Return the (X, Y) coordinate for the center point of the cell that contains the specified text.  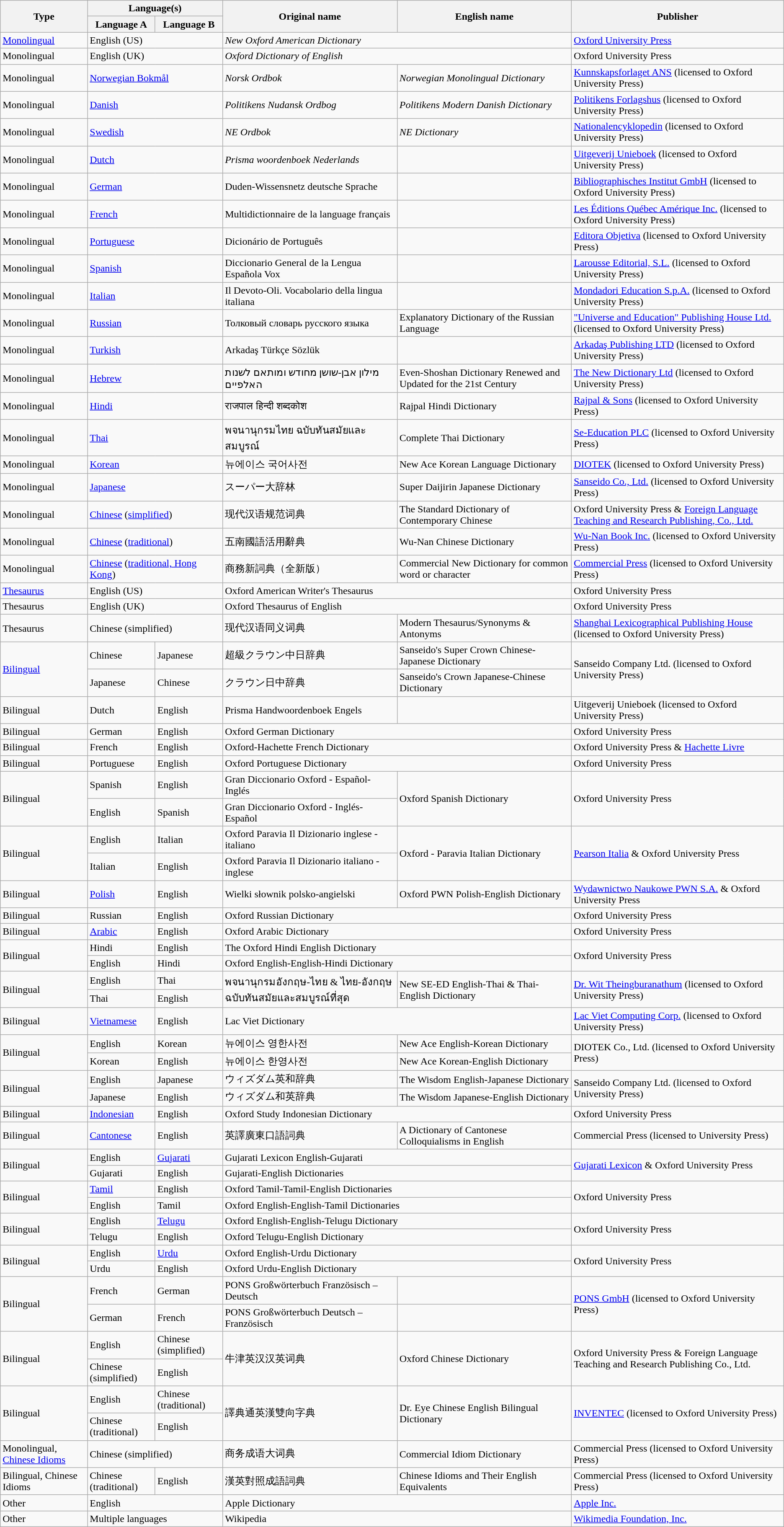
漢英對照成語詞典 (310, 1481)
New Oxford American Dictionary (397, 40)
Gran Diccionario Oxford - Español-Inglés (310, 785)
Norsk Ordbok (310, 78)
Oxford - Paravia Italian Dictionary (484, 853)
Oxford Tamil-Tamil-English Dictionaries (397, 1189)
Gujarati Lexicon English-Gujarati (397, 1157)
Dr. Eye Chinese English Bilingual Dictionary (484, 1413)
Wikimedia Foundation, Inc. (678, 1519)
Politikens Modern Danish Dictionary (484, 105)
Oxford University Press & Hachette Livre (678, 747)
Complete Thai Dictionary (484, 438)
พจนานุกรมไทย ฉบับทันสมัยและสมบูรณ์ (310, 438)
Language A (121, 24)
Politikens Forlagshus (licensed to Oxford University Press) (678, 105)
Oxford English-English-Telugu Dictionary (397, 1221)
スーパー大辞林 (310, 487)
राजपाल हिन्दी शब्दकोश (310, 406)
Oxford Paravia Il Dizionario inglese - italiano (310, 840)
五南國語活用辭典 (310, 542)
Cantonese (121, 1135)
Sanseido's Crown Japanese-Chinese Dictionary (484, 683)
Oxford Arabic Dictionary (397, 932)
PONS Großwörterbuch Französisch – Deutsch (310, 1290)
พจนานุกรมอังกฤษ-ไทย & ไทย-อังกฤษ ฉบับทันสมัยและสมบูรณ์ที่สุด (310, 990)
Duden-Wissensnetz deutsche Sprache (310, 187)
Dicionário de Português (310, 241)
מילון אבן-שושן מחודש ומותאם לשנות האלפיים (310, 378)
Wu-Nan Chinese Dictionary (484, 542)
Publisher (678, 16)
牛津英汉汉英词典 (310, 1359)
Super Daijirin Japanese Dictionary (484, 487)
Modern Thesaurus/Synonyms & Antonyms (484, 628)
NE Ordbok (310, 132)
English name (484, 16)
商务成语大词典 (310, 1454)
Wydawnictwo Naukowe PWN S.A. & Oxford University Press (678, 894)
Lac Viet Computing Corp. (licensed to Oxford University Press) (678, 1021)
Monolingual, Chinese Idioms (44, 1454)
Sanseido Co., Ltd. (licensed to Oxford University Press) (678, 487)
ウィズダム英和辞典 (310, 1079)
Turkish (155, 350)
A Dictionary of Cantonese Colloquialisms in English (484, 1135)
New Ace Korean-English Dictionary (484, 1062)
Les Éditions Québec Amérique Inc. (licensed to Oxford University Press) (678, 214)
Larousse Editorial, S.L. (licensed to Oxford University Press) (678, 268)
Oxford-Hachette French Dictionary (397, 747)
Prisma Handwoordenboek Engels (310, 710)
Commercial New Dictionary for common word or character (484, 569)
Oxford English-English-Tamil Dictionaries (397, 1205)
Oxford Telugu-English Dictionary (397, 1237)
Oxford Russian Dictionary (397, 916)
뉴에이스 영한사전 (310, 1044)
Politikens Nudansk Ordbog (310, 105)
Oxford Paravia Il Dizionario italiano - inglese (310, 866)
Original name (310, 16)
Rajpal & Sons (licensed to Oxford University Press) (678, 406)
Multiple languages (155, 1519)
"Universe and Education" Publishing House Ltd. (licensed to Oxford University Press) (678, 323)
Chinese Idioms and Their English Equivalents (484, 1481)
Kunnskapsforlaget ANS (licensed to Oxford University Press) (678, 78)
Dr. Wit Theingburanathum (licensed to Oxford University Press) (678, 990)
Sanseido's Super Crown Chinese-Japanese Dictionary (484, 655)
Indonesian (121, 1114)
The Wisdom Japanese-English Dictionary (484, 1098)
ウィズダム和英辞典 (310, 1098)
Wu-Nan Book Inc. (licensed to Oxford University Press) (678, 542)
뉴에이스 한영사전 (310, 1062)
Oxford Portuguese Dictionary (397, 763)
クラウン日中辞典 (310, 683)
Rajpal Hindi Dictionary (484, 406)
Gujarati-English Dictionaries (397, 1173)
The New Dictionary Ltd (licensed to Oxford University Press) (678, 378)
Oxford Chinese Dictionary (484, 1359)
Type (44, 16)
New Ace English-Korean Dictionary (484, 1044)
Norwegian Bokmål (155, 78)
Oxford American Writer's Thesaurus (397, 591)
Se-Education PLC (licensed to Oxford University Press) (678, 438)
뉴에이스 국어사전 (310, 465)
Nationalencyklopedin (licensed to Oxford University Press) (678, 132)
Vietnamese (121, 1021)
DIOTEK (licensed to Oxford University Press) (678, 465)
Gujarati Lexicon & Oxford University Press (678, 1165)
The Standard Dictionary of Contemporary Chinese (484, 514)
Danish (155, 105)
Oxford PWN Polish-English Dictionary (484, 894)
The Wisdom English-Japanese Dictionary (484, 1079)
Explanatory Dictionary of the Russian Language (484, 323)
Norwegian Monolingual Dictionary (484, 78)
NE Dictionary (484, 132)
Bibliographisches Institut GmbH (licensed to Oxford University Press) (678, 187)
Il Devoto-Oli. Vocabolario della lingua italiana (310, 296)
Oxford Urdu-English Dictionary (397, 1269)
Shanghai Lexicographical Publishing House (licensed to Oxford University Press) (678, 628)
PONS GmbH (licensed to Oxford University Press) (678, 1304)
现代汉语规范词典 (310, 514)
Editora Objetiva (licensed to Oxford University Press) (678, 241)
Mondadori Education S.p.A. (licensed to Oxford University Press) (678, 296)
Even-Shoshan Dictionary Renewed and Updated for the 21st Century (484, 378)
Wielki słownik polsko-angielski (310, 894)
Language B (188, 24)
Oxford University Press & Foreign Language Teaching and Research Publishing, Co., Ltd. (678, 514)
DIOTEK Co., Ltd. (licensed to Oxford University Press) (678, 1052)
Lac Viet Dictionary (397, 1021)
New Ace Korean Language Dictionary (484, 465)
Oxford Spanish Dictionary (484, 798)
Chinese (traditional, Hong Kong) (155, 569)
New SE-ED English-Thai & Thai-English Dictionary (484, 990)
Apple Inc. (678, 1503)
Diccionario General de la Lengua Española Vox (310, 268)
Bilingual, Chinese Idioms (44, 1481)
Arabic (121, 932)
Gran Diccionario Oxford - Inglés-Español (310, 812)
Arkadaş Publishing LTD (licensed to Oxford University Press) (678, 350)
Multidictionnaire de la language français (310, 214)
超級クラウン中日辞典 (310, 655)
Oxford English-English-Hindi Dictionary (397, 964)
Arkadaş Türkçe Sözlük (310, 350)
Polish (121, 894)
Wikipedia (397, 1519)
Prisma woordenboek Nederlands (310, 159)
现代汉语同义词典 (310, 628)
Commercial Idiom Dictionary (484, 1454)
譯典通英漢雙向字典 (310, 1413)
英譯廣東口語詞典 (310, 1135)
Oxford Study Indonesian Dictionary (397, 1114)
The Oxford Hindi English Dictionary (397, 948)
Oxford Thesaurus of English (397, 607)
Pearson Italia & Oxford University Press (678, 853)
Commercial Press (licensed to University Press) (678, 1135)
Language(s) (155, 8)
Apple Dictionary (397, 1503)
商務新詞典（全新版） (310, 569)
Oxford Dictionary of English (397, 56)
PONS Großwörterbuch Deutsch – Französisch (310, 1318)
Hebrew (155, 378)
Swedish (155, 132)
Толковый словарь русского языка (310, 323)
Oxford German Dictionary (397, 731)
Oxford University Press & Foreign Language Teaching and Research Publishing Co., Ltd. (678, 1359)
Oxford English-Urdu Dictionary (397, 1253)
INVENTEC (licensed to Oxford University Press) (678, 1413)
